Return the [x, y] coordinate for the center point of the cell that contains the specified text.  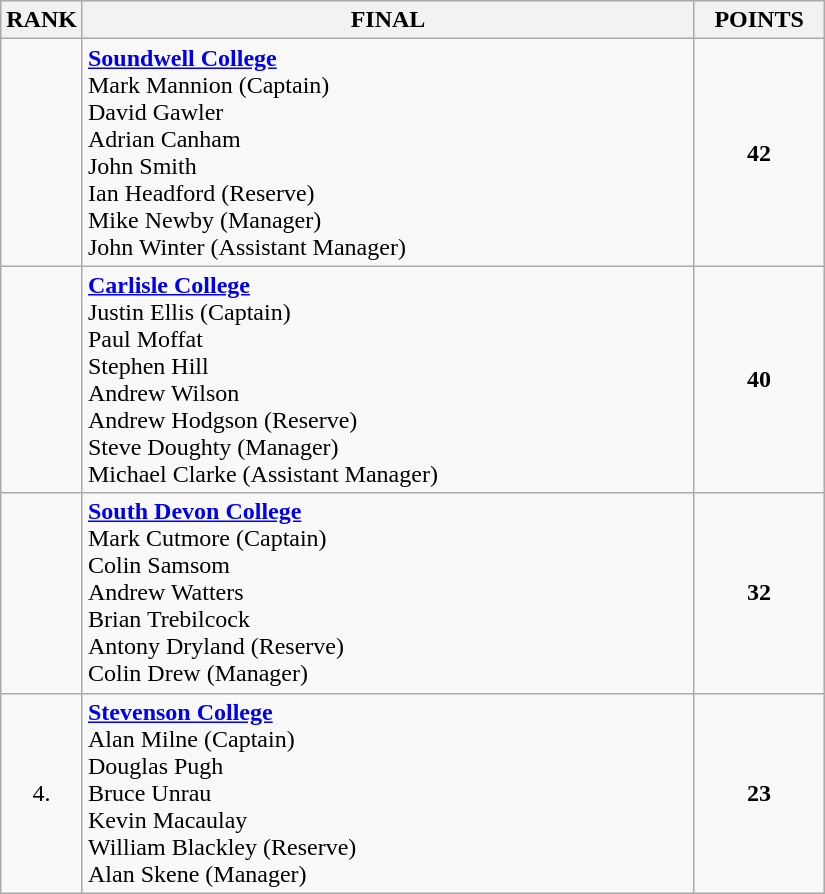
23 [760, 793]
32 [760, 593]
40 [760, 380]
Soundwell CollegeMark Mannion (Captain)David GawlerAdrian CanhamJohn SmithIan Headford (Reserve)Mike Newby (Manager)John Winter (Assistant Manager) [388, 152]
42 [760, 152]
South Devon CollegeMark Cutmore (Captain)Colin SamsomAndrew WattersBrian TrebilcockAntony Dryland (Reserve)Colin Drew (Manager) [388, 593]
RANK [42, 20]
Stevenson CollegeAlan Milne (Captain)Douglas PughBruce UnrauKevin MacaulayWilliam Blackley (Reserve)Alan Skene (Manager) [388, 793]
POINTS [760, 20]
FINAL [388, 20]
4. [42, 793]
